Provide the (x, y) coordinate of the cell's center where the given text is located.  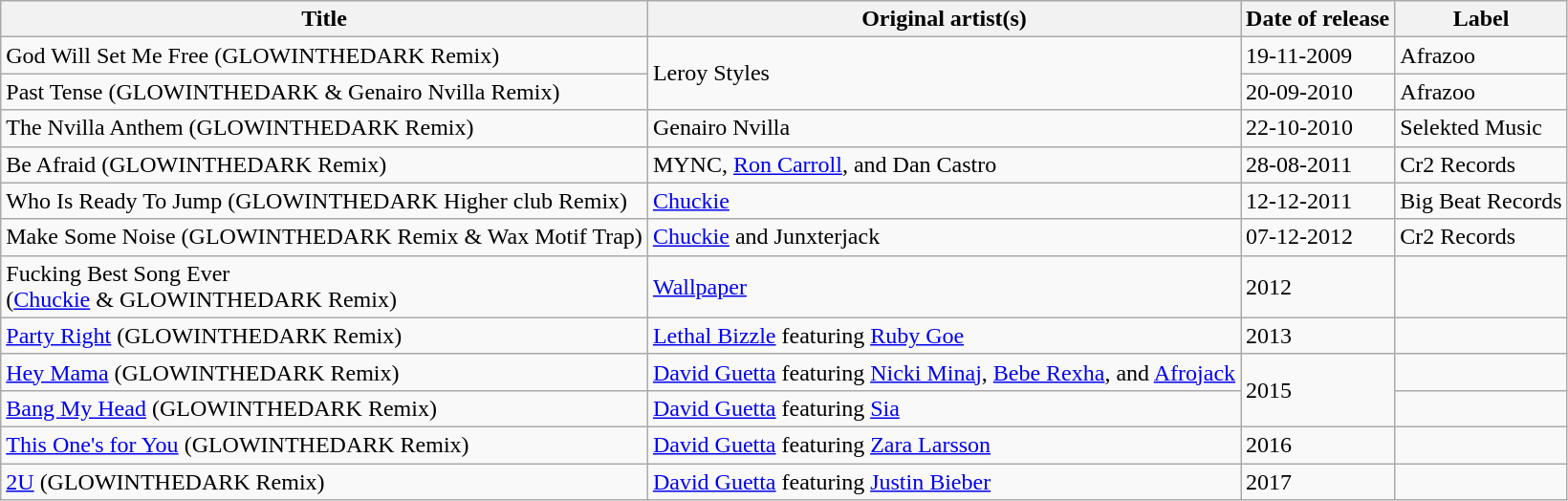
Fucking Best Song Ever (Chuckie & GLOWINTHEDARK Remix) (325, 287)
12-12-2011 (1318, 201)
Be Afraid (GLOWINTHEDARK Remix) (325, 164)
Past Tense (GLOWINTHEDARK & Genairo Nvilla Remix) (325, 92)
Hey Mama (GLOWINTHEDARK Remix) (325, 372)
Chuckie and Junxterjack (944, 237)
Label (1481, 19)
2U (GLOWINTHEDARK Remix) (325, 481)
Bang My Head (GLOWINTHEDARK Remix) (325, 408)
Lethal Bizzle featuring Ruby Goe (944, 336)
Chuckie (944, 201)
20-09-2010 (1318, 92)
David Guetta featuring Sia (944, 408)
22-10-2010 (1318, 128)
Original artist(s) (944, 19)
2017 (1318, 481)
19-11-2009 (1318, 55)
Who Is Ready To Jump (GLOWINTHEDARK Higher club Remix) (325, 201)
Big Beat Records (1481, 201)
Title (325, 19)
David Guetta featuring Nicki Minaj, Bebe Rexha, and Afrojack (944, 372)
07-12-2012 (1318, 237)
This One's for You (GLOWINTHEDARK Remix) (325, 445)
Leroy Styles (944, 74)
2013 (1318, 336)
2012 (1318, 287)
Selekted Music (1481, 128)
Date of release (1318, 19)
Genairo Nvilla (944, 128)
2015 (1318, 390)
David Guetta featuring Justin Bieber (944, 481)
2016 (1318, 445)
The Nvilla Anthem (GLOWINTHEDARK Remix) (325, 128)
God Will Set Me Free (GLOWINTHEDARK Remix) (325, 55)
Wallpaper (944, 287)
Make Some Noise (GLOWINTHEDARK Remix & Wax Motif Trap) (325, 237)
28-08-2011 (1318, 164)
MYNC, Ron Carroll, and Dan Castro (944, 164)
Party Right (GLOWINTHEDARK Remix) (325, 336)
David Guetta featuring Zara Larsson (944, 445)
